Find where the given text appears and provide that cell's center as (X, Y) coordinate. 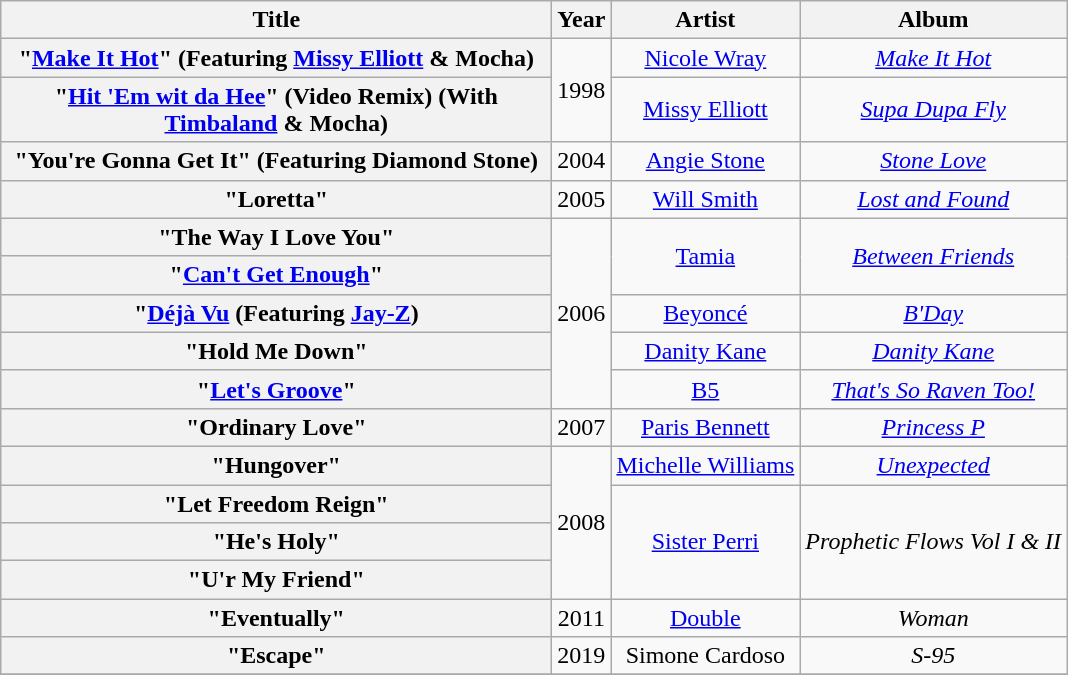
2006 (582, 313)
"You're Gonna Get It" (Featuring Diamond Stone) (276, 161)
Artist (706, 20)
Prophetic Flows Vol I & II (934, 541)
Stone Love (934, 161)
"Ordinary Love" (276, 427)
Angie Stone (706, 161)
Michelle Williams (706, 465)
Simone Cardoso (706, 656)
"The Way I Love You" (276, 237)
B5 (706, 389)
"Make It Hot" (Featuring Missy Elliott & Mocha) (276, 58)
2008 (582, 522)
"Loretta" (276, 199)
"U'r My Friend" (276, 580)
"Hold Me Down" (276, 351)
Year (582, 20)
"Let Freedom Reign" (276, 503)
"Eventually" (276, 618)
Nicole Wray (706, 58)
Tamia (706, 256)
"Let's Groove" (276, 389)
Sister Perri (706, 541)
Woman (934, 618)
"Escape" (276, 656)
That's So Raven Too! (934, 389)
Title (276, 20)
Unexpected (934, 465)
Paris Bennett (706, 427)
"Déjà Vu (Featuring Jay-Z) (276, 313)
Missy Elliott (706, 110)
"Hungover" (276, 465)
Will Smith (706, 199)
1998 (582, 90)
S-95 (934, 656)
Between Friends (934, 256)
"He's Holy" (276, 542)
Double (706, 618)
2011 (582, 618)
2019 (582, 656)
2004 (582, 161)
Beyoncé (706, 313)
B'Day (934, 313)
2007 (582, 427)
Lost and Found (934, 199)
"Hit 'Em wit da Hee" (Video Remix) (With Timbaland & Mocha) (276, 110)
Album (934, 20)
Make It Hot (934, 58)
Princess P (934, 427)
"Can't Get Enough" (276, 275)
2005 (582, 199)
Supa Dupa Fly (934, 110)
